Determine the [X, Y] coordinate at the center of the cell enclosing the given text.  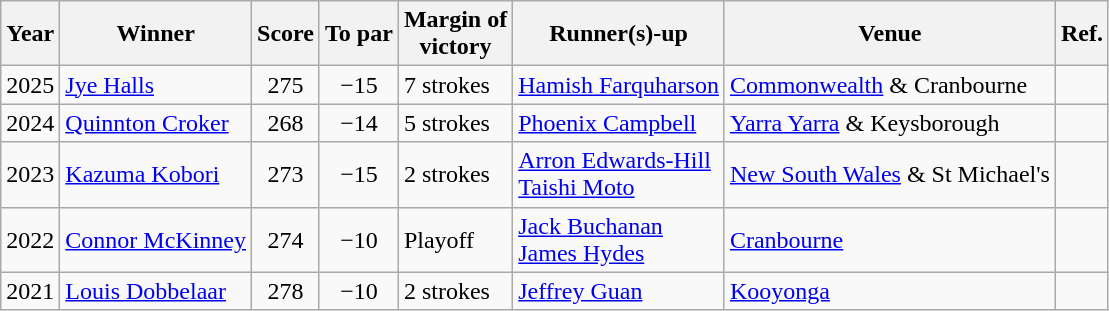
2021 [30, 291]
Louis Dobbelaar [156, 291]
Jye Halls [156, 85]
Kooyonga [890, 291]
Quinnton Croker [156, 123]
Ref. [1082, 34]
New South Wales & St Michael's [890, 174]
Venue [890, 34]
Arron Edwards-Hill Taishi Moto [619, 174]
2024 [30, 123]
Margin ofvictory [455, 34]
Commonwealth & Cranbourne [890, 85]
273 [286, 174]
Yarra Yarra & Keysborough [890, 123]
2023 [30, 174]
2025 [30, 85]
274 [286, 240]
Phoenix Campbell [619, 123]
Runner(s)-up [619, 34]
Year [30, 34]
Winner [156, 34]
Connor McKinney [156, 240]
Kazuma Kobori [156, 174]
Jack Buchanan James Hydes [619, 240]
−14 [358, 123]
275 [286, 85]
5 strokes [455, 123]
To par [358, 34]
278 [286, 291]
Score [286, 34]
Jeffrey Guan [619, 291]
Cranbourne [890, 240]
2022 [30, 240]
7 strokes [455, 85]
Playoff [455, 240]
268 [286, 123]
Hamish Farquharson [619, 85]
